Scan for the cell matching the given text and deliver its [x, y] coordinate at center. 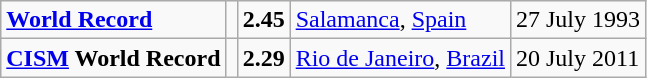
Salamanca, Spain [400, 20]
CISM World Record [114, 58]
2.45 [264, 20]
20 July 2011 [578, 58]
Rio de Janeiro, Brazil [400, 58]
27 July 1993 [578, 20]
2.29 [264, 58]
World Record [114, 20]
